Pinpoint the cell where the given text exists, returning its (x, y) midpoint coordinate. 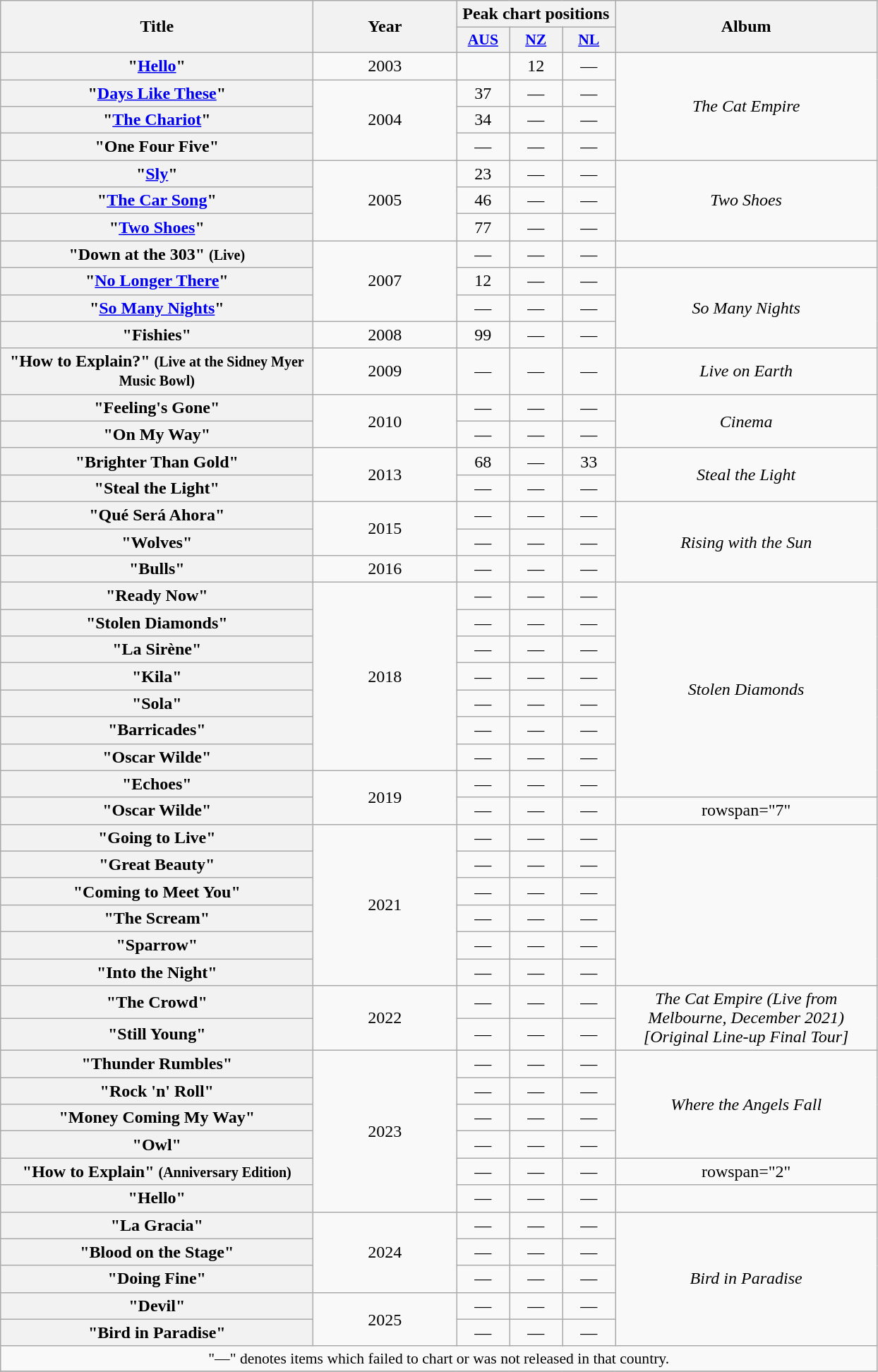
2005 (385, 201)
2010 (385, 421)
"Kila" (157, 676)
"The Chariot" (157, 120)
2004 (385, 119)
2007 (385, 281)
"The Scream" (157, 918)
2024 (385, 1252)
Stolen Diamonds (747, 690)
"Still Young" (157, 1034)
"Great Beauty" (157, 864)
rowspan="7" (747, 811)
"Money Coming My Way" (157, 1118)
"Rock 'n' Roll" (157, 1091)
Two Shoes (747, 201)
33 (589, 461)
"How to Explain?" (Live at the Sidney Myer Music Bowl) (157, 371)
"No Longer There" (157, 281)
"The Car Song" (157, 201)
"Wolves" (157, 542)
"Ready Now" (157, 596)
"Sola" (157, 703)
"Sparrow" (157, 945)
"Doing Fine" (157, 1279)
37 (483, 93)
Bird in Paradise (747, 1279)
"Fishies" (157, 335)
"Qué Será Ahora" (157, 515)
"Feeling's Gone" (157, 407)
"Sly" (157, 174)
2022 (385, 1018)
34 (483, 120)
2023 (385, 1131)
2025 (385, 1319)
77 (483, 227)
Steal the Light (747, 475)
2008 (385, 335)
23 (483, 174)
Title (157, 27)
"Blood on the Stage" (157, 1252)
2021 (385, 905)
Peak chart positions (536, 14)
Year (385, 27)
"Echoes" (157, 784)
The Cat Empire (747, 106)
"On My Way" (157, 434)
2009 (385, 371)
"Brighter Than Gold" (157, 461)
NZ (536, 40)
Cinema (747, 421)
"The Crowd" (157, 1002)
Where the Angels Fall (747, 1104)
"Devil" (157, 1306)
2003 (385, 66)
"Two Shoes" (157, 227)
"Barricades" (157, 730)
68 (483, 461)
"La Gracia" (157, 1225)
"Days Like These" (157, 93)
2018 (385, 676)
"Going to Live" (157, 837)
"So Many Nights" (157, 308)
"Into the Night" (157, 972)
So Many Nights (747, 308)
2016 (385, 569)
Album (747, 27)
"Thunder Rumbles" (157, 1064)
46 (483, 201)
2013 (385, 475)
2019 (385, 797)
rowspan="2" (747, 1171)
"Bulls" (157, 569)
AUS (483, 40)
2015 (385, 528)
"One Four Five" (157, 147)
Rising with the Sun (747, 542)
"How to Explain" (Anniversary Edition) (157, 1171)
"Steal the Light" (157, 488)
"Owl" (157, 1145)
The Cat Empire (Live from Melbourne, December 2021) [Original Line-up Final Tour] (747, 1018)
Live on Earth (747, 371)
99 (483, 335)
"Bird in Paradise" (157, 1332)
NL (589, 40)
"La Sirène" (157, 650)
"Coming to Meet You" (157, 891)
"—" denotes items which failed to chart or was not released in that country. (439, 1359)
"Down at the 303" (Live) (157, 254)
"Stolen Diamonds" (157, 623)
